Determine the [X, Y] coordinate at the center of the cell enclosing the given text.  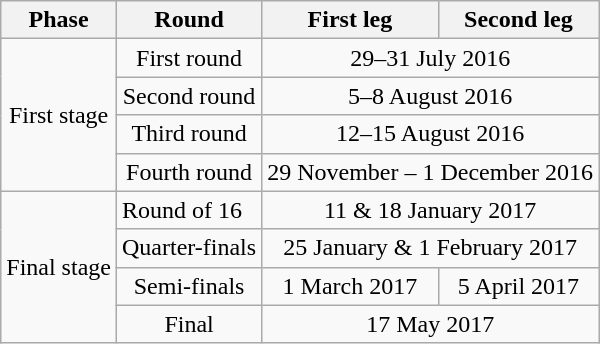
First leg [350, 20]
11 & 18 January 2017 [430, 210]
Final stage [59, 267]
25 January & 1 February 2017 [430, 248]
First round [188, 58]
Fourth round [188, 172]
29–31 July 2016 [430, 58]
Round of 16 [188, 210]
29 November – 1 December 2016 [430, 172]
17 May 2017 [430, 324]
Round [188, 20]
1 March 2017 [350, 286]
5 April 2017 [518, 286]
Final [188, 324]
Phase [59, 20]
Semi-finals [188, 286]
5–8 August 2016 [430, 96]
Third round [188, 134]
First stage [59, 115]
12–15 August 2016 [430, 134]
Quarter-finals [188, 248]
Second round [188, 96]
Second leg [518, 20]
